Output the (X, Y) coordinate of the center of the cell containing the given text.  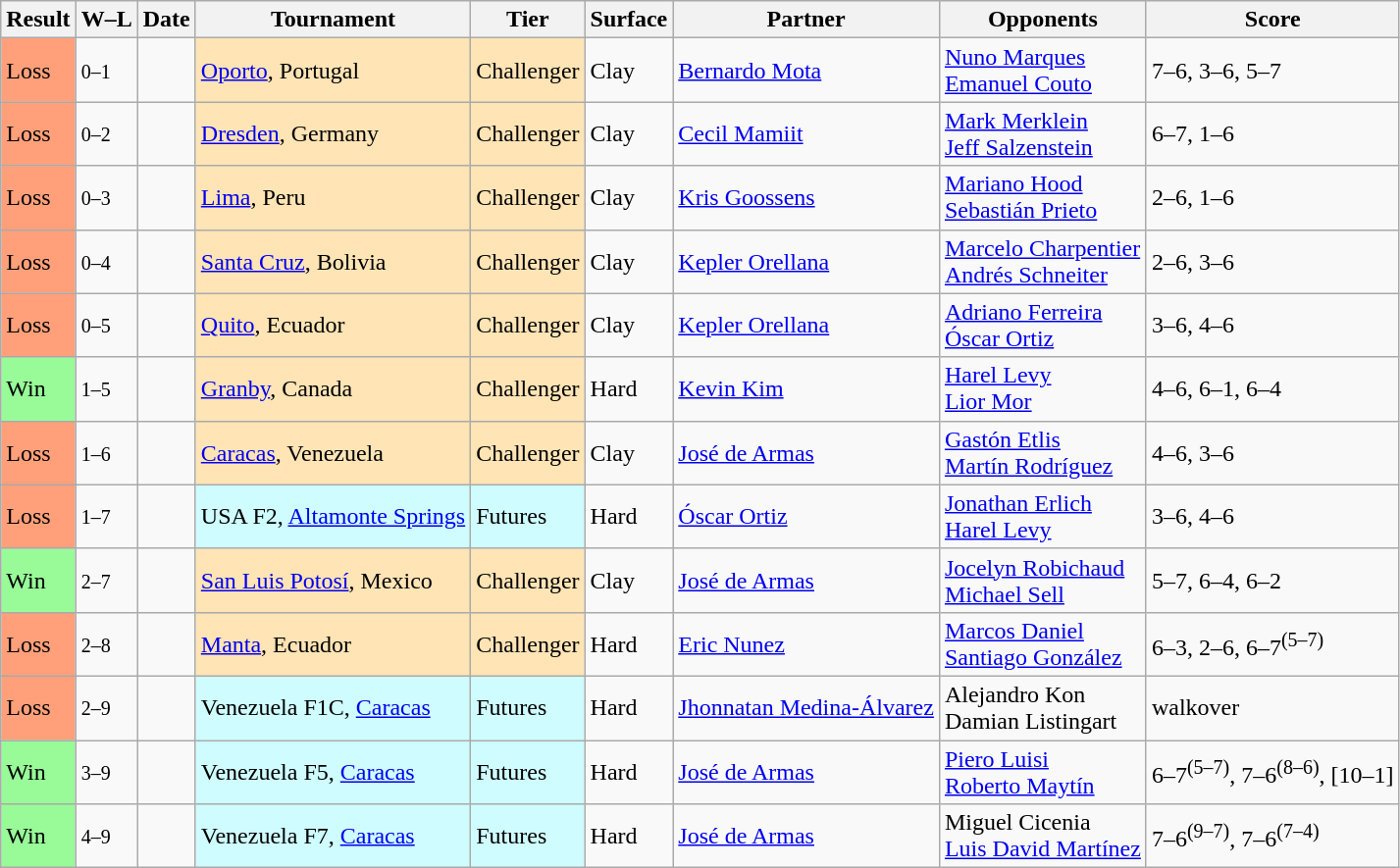
2–7 (106, 581)
Venezuela F7, Caracas (333, 836)
Dresden, Germany (333, 133)
Santa Cruz, Bolivia (333, 261)
Piero Luisi Roberto Maytín (1042, 771)
Kevin Kim (806, 388)
Marcelo Charpentier Andrés Schneiter (1042, 261)
W–L (106, 20)
walkover (1272, 708)
Tier (528, 20)
Eric Nunez (806, 643)
Partner (806, 20)
Alejandro Kon Damian Listingart (1042, 708)
2–6, 1–6 (1272, 198)
Venezuela F5, Caracas (333, 771)
Nuno Marques Emanuel Couto (1042, 71)
Lima, Peru (333, 198)
Jocelyn Robichaud Michael Sell (1042, 581)
Marcos Daniel Santiago González (1042, 643)
Jonathan Erlich Harel Levy (1042, 516)
3–9 (106, 771)
Quito, Ecuador (333, 326)
2–6, 3–6 (1272, 261)
Granby, Canada (333, 388)
4–6, 3–6 (1272, 453)
Mariano Hood Sebastián Prieto (1042, 198)
Date (167, 20)
Jhonnatan Medina-Álvarez (806, 708)
1–6 (106, 453)
Caracas, Venezuela (333, 453)
Oporto, Portugal (333, 71)
7–6, 3–6, 5–7 (1272, 71)
4–6, 6–1, 6–4 (1272, 388)
Miguel Cicenia Luis David Martínez (1042, 836)
0–2 (106, 133)
1–7 (106, 516)
2–8 (106, 643)
Gastón Etlis Martín Rodríguez (1042, 453)
4–9 (106, 836)
1–5 (106, 388)
0–5 (106, 326)
6–7(5–7), 7–6(8–6), [10–1] (1272, 771)
Opponents (1042, 20)
Harel Levy Lior Mor (1042, 388)
7–6(9–7), 7–6(7–4) (1272, 836)
Venezuela F1C, Caracas (333, 708)
Adriano Ferreira Óscar Ortiz (1042, 326)
0–4 (106, 261)
Result (38, 20)
Score (1272, 20)
USA F2, Altamonte Springs (333, 516)
Bernardo Mota (806, 71)
5–7, 6–4, 6–2 (1272, 581)
San Luis Potosí, Mexico (333, 581)
Surface (629, 20)
Kris Goossens (806, 198)
2–9 (106, 708)
0–1 (106, 71)
Óscar Ortiz (806, 516)
0–3 (106, 198)
6–3, 2–6, 6–7(5–7) (1272, 643)
Mark Merklein Jeff Salzenstein (1042, 133)
Tournament (333, 20)
Manta, Ecuador (333, 643)
6–7, 1–6 (1272, 133)
Cecil Mamiit (806, 133)
